Return the (X, Y) coordinate for the center point of the cell that contains the specified text.  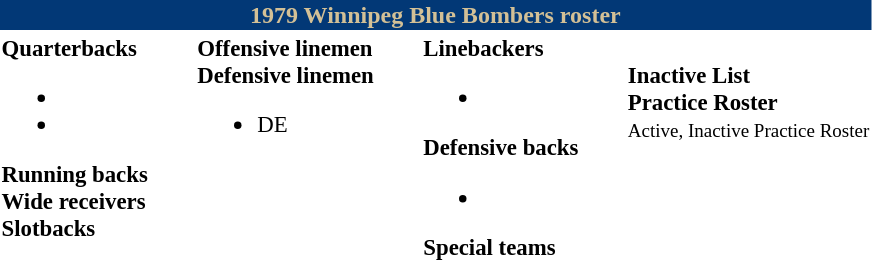
1979 Winnipeg Blue Bombers roster (436, 15)
